Output the (x, y) coordinate of the center of the cell containing the given text.  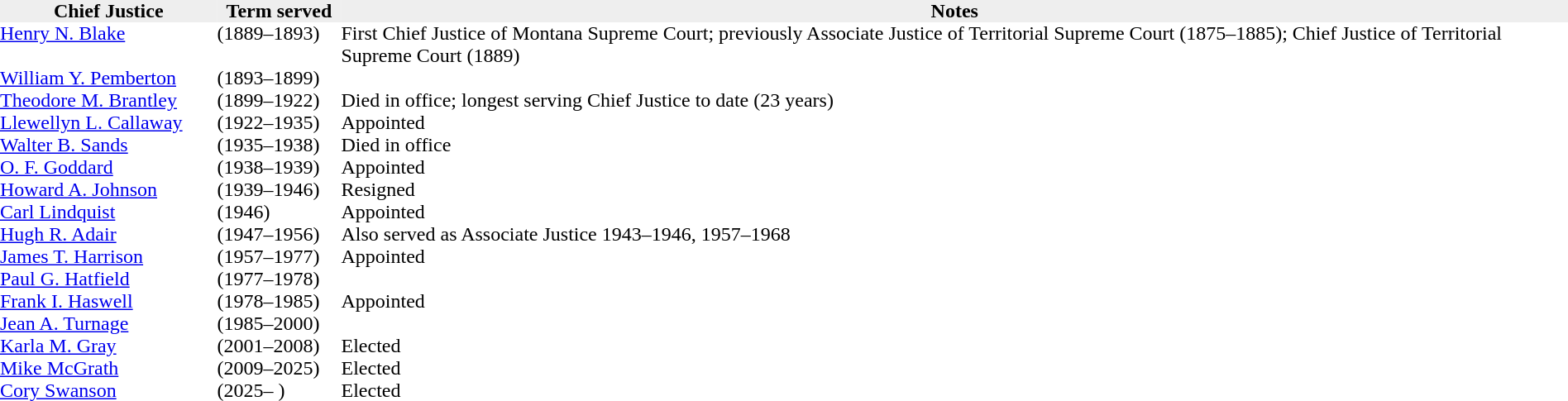
Jean A. Turnage (108, 324)
(2001–2008) (279, 346)
(1893–1899) (279, 78)
Walter B. Sands (108, 146)
Chief Justice (108, 12)
Resigned (954, 190)
(1985–2000) (279, 324)
Mike McGrath (108, 369)
Carl Lindquist (108, 212)
(1977–1978) (279, 279)
(1947–1956) (279, 235)
(1938–1939) (279, 167)
Henry N. Blake (108, 45)
Howard A. Johnson (108, 190)
Frank I. Haswell (108, 301)
(1939–1946) (279, 190)
(1946) (279, 212)
Notes (954, 12)
Also served as Associate Justice 1943–1946, 1957–1968 (954, 235)
(1935–1938) (279, 146)
James T. Harrison (108, 256)
Died in office; longest serving Chief Justice to date (23 years) (954, 101)
(1922–1935) (279, 122)
(1957–1977) (279, 256)
Llewellyn L. Callaway (108, 122)
Died in office (954, 146)
Karla M. Gray (108, 346)
William Y. Pemberton (108, 78)
(1899–1922) (279, 101)
(1978–1985) (279, 301)
Hugh R. Adair (108, 235)
Paul G. Hatfield (108, 279)
Term served (279, 12)
(1889–1893) (279, 45)
Theodore M. Brantley (108, 101)
O. F. Goddard (108, 167)
(2009–2025) (279, 369)
